Identify which cell holds the provided text, then report its [X, Y] central coordinate. 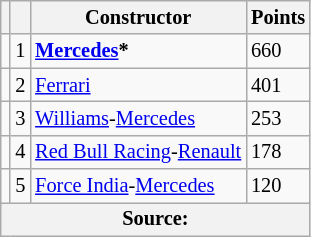
401 [278, 85]
253 [278, 118]
Constructor [138, 17]
Points [278, 17]
Mercedes* [138, 51]
178 [278, 152]
660 [278, 51]
1 [20, 51]
3 [20, 118]
4 [20, 152]
120 [278, 186]
Source: [156, 219]
5 [20, 186]
Ferrari [138, 85]
Force India-Mercedes [138, 186]
Red Bull Racing-Renault [138, 152]
2 [20, 85]
Williams-Mercedes [138, 118]
